Search for the cell housing the specified text and yield its [x, y] center coordinate. 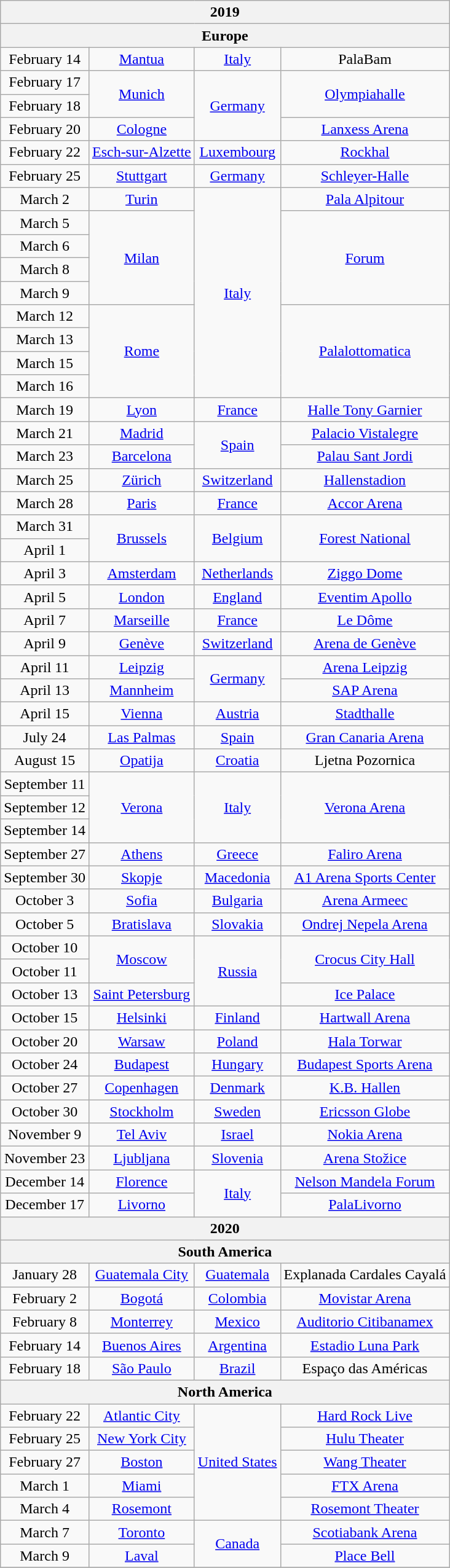
April 9 [45, 643]
Nokia Arena [365, 1135]
Ziggo Dome [365, 573]
Ice Palace [365, 994]
Rosemont [141, 1509]
March 31 [45, 527]
Ljubljana [141, 1158]
October 15 [45, 1017]
Madrid [141, 433]
Schleyer-Halle [365, 176]
Ondrej Nepela Arena [365, 924]
Argentina [237, 1345]
April 11 [45, 667]
A1 Arena Sports Center [365, 877]
December 14 [45, 1182]
October 27 [45, 1088]
London [141, 597]
Auditorio Citibanamex [365, 1322]
March 4 [45, 1509]
Skopje [141, 877]
K.B. Hallen [365, 1088]
FTX Arena [365, 1486]
February 20 [45, 129]
Monterrey [141, 1322]
March 25 [45, 480]
Verona Arena [365, 807]
Genève [141, 643]
Milan [141, 257]
Accor Arena [365, 503]
Ljetna Pozornica [365, 761]
Helsinki [141, 1017]
September 12 [45, 807]
November 9 [45, 1135]
Warsaw [141, 1041]
Budapest Sports Arena [365, 1065]
Hungary [237, 1065]
Movistar Arena [365, 1298]
April 13 [45, 691]
Stuttgart [141, 176]
Boston [141, 1462]
October 5 [45, 924]
April 5 [45, 597]
Slovenia [237, 1158]
Nelson Mandela Forum [365, 1182]
Palalottomatica [365, 351]
Bratislava [141, 924]
March 12 [45, 316]
Mexico [237, 1322]
September 30 [45, 877]
Arena de Genève [365, 643]
Budapest [141, 1065]
Rome [141, 351]
New York City [141, 1439]
Faliro Arena [365, 854]
Lyon [141, 410]
Brussels [141, 538]
April 1 [45, 550]
March 6 [45, 246]
Bogotá [141, 1298]
Greece [237, 854]
Eventim Apollo [365, 597]
Bulgaria [237, 901]
Finland [237, 1017]
February 2 [45, 1298]
Munich [141, 94]
2019 [225, 12]
Gran Canaria Arena [365, 737]
Livorno [141, 1205]
Scotiabank Arena [365, 1532]
January 28 [45, 1275]
PalaLivorno [365, 1205]
October 11 [45, 971]
Brazil [237, 1368]
October 20 [45, 1041]
Mannheim [141, 691]
Vienna [141, 714]
Sofia [141, 901]
Stockholm [141, 1111]
Rockhal [365, 152]
March 8 [45, 269]
Forest National [365, 538]
Turin [141, 199]
Athens [141, 854]
Palau Sant Jordi [365, 457]
October 10 [45, 947]
Atlantic City [141, 1415]
March 2 [45, 199]
March 13 [45, 340]
2020 [225, 1228]
Poland [237, 1041]
Crocus City Hall [365, 959]
Buenos Aires [141, 1345]
Halle Tony Garnier [365, 410]
April 7 [45, 620]
Marseille [141, 620]
Hulu Theater [365, 1439]
December 17 [45, 1205]
April 3 [45, 573]
Hallenstadion [365, 480]
Hartwall Arena [365, 1017]
Miami [141, 1486]
Le Dôme [365, 620]
Rosemont Theater [365, 1509]
March 1 [45, 1486]
August 15 [45, 761]
Cologne [141, 129]
October 24 [45, 1065]
Europe [225, 36]
Mantua [141, 59]
Ericsson Globe [365, 1111]
Estadio Luna Park [365, 1345]
Leipzig [141, 667]
September 11 [45, 784]
March 23 [45, 457]
October 3 [45, 901]
March 21 [45, 433]
March 7 [45, 1532]
South America [225, 1252]
Colombia [237, 1298]
Amsterdam [141, 573]
March 15 [45, 363]
February 8 [45, 1322]
October 13 [45, 994]
Denmark [237, 1088]
Florence [141, 1182]
Guatemala City [141, 1275]
Canada [237, 1544]
Pala Alpitour [365, 199]
Explanada Cardales Cayalá [365, 1275]
Palacio Vistalegre [365, 433]
July 24 [45, 737]
São Paulo [141, 1368]
September 14 [45, 831]
Luxembourg [237, 152]
Croatia [237, 761]
Sweden [237, 1111]
Stadthalle [365, 714]
England [237, 597]
Moscow [141, 959]
Austria [237, 714]
North America [225, 1392]
Forum [365, 257]
Zürich [141, 480]
United States [237, 1462]
Place Bell [365, 1556]
Guatemala [237, 1275]
SAP Arena [365, 691]
Arena Stožice [365, 1158]
Russia [237, 971]
Netherlands [237, 573]
March 19 [45, 410]
Hala Torwar [365, 1041]
Arena Armeec [365, 901]
Espaço das Américas [365, 1368]
Tel Aviv [141, 1135]
Laval [141, 1556]
March 16 [45, 386]
Paris [141, 503]
PalaBam [365, 59]
November 23 [45, 1158]
Copenhagen [141, 1088]
Hard Rock Live [365, 1415]
Saint Petersburg [141, 994]
Opatija [141, 761]
Lanxess Arena [365, 129]
Toronto [141, 1532]
Las Palmas [141, 737]
March 5 [45, 222]
September 27 [45, 854]
February 17 [45, 82]
Verona [141, 807]
October 30 [45, 1111]
Esch-sur-Alzette [141, 152]
Wang Theater [365, 1462]
March 28 [45, 503]
Slovakia [237, 924]
Macedonia [237, 877]
Arena Leipzig [365, 667]
April 15 [45, 714]
Belgium [237, 538]
Barcelona [141, 457]
February 27 [45, 1462]
Israel [237, 1135]
Olympiahalle [365, 94]
